From the cell containing the given text, extract its center point as (x, y) coordinate. 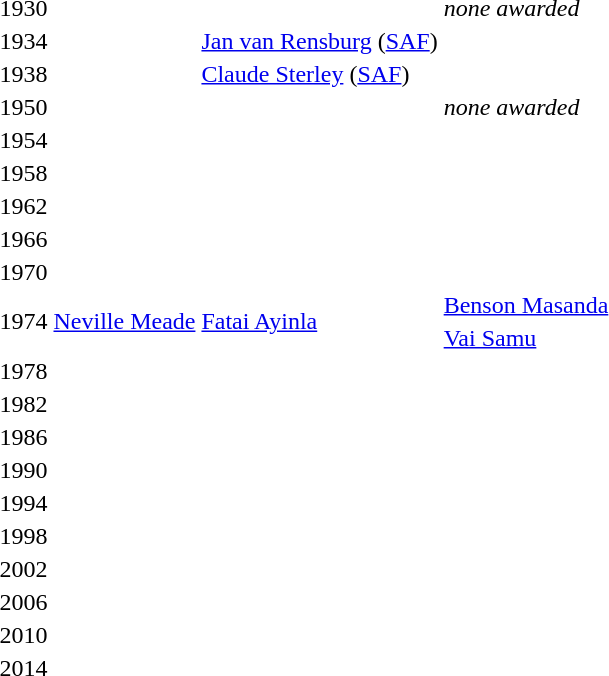
Neville Meade (124, 322)
Jan van Rensburg (SAF) (320, 41)
Claude Sterley (SAF) (320, 74)
Fatai Ayinla (320, 322)
